Extract the (X, Y) coordinate from the center of the cell holding the provided text.  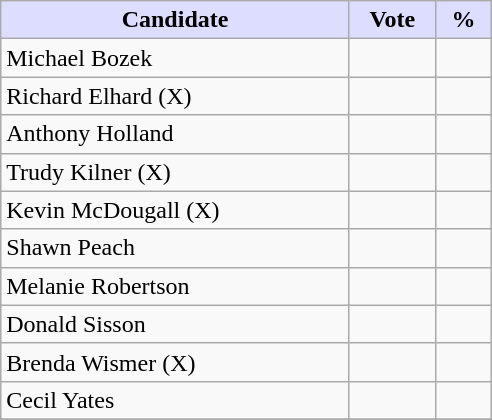
Cecil Yates (176, 400)
Shawn Peach (176, 248)
Vote (392, 20)
Anthony Holland (176, 134)
Donald Sisson (176, 324)
Melanie Robertson (176, 286)
Michael Bozek (176, 58)
Candidate (176, 20)
Richard Elhard (X) (176, 96)
% (463, 20)
Brenda Wismer (X) (176, 362)
Trudy Kilner (X) (176, 172)
Kevin McDougall (X) (176, 210)
